Locate the cell with the specified text and output its (X, Y) center coordinate. 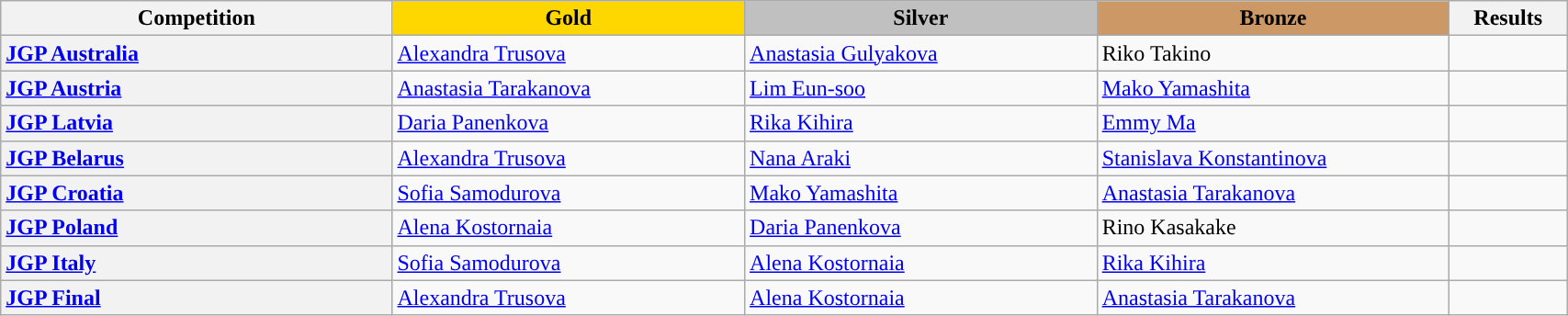
JGP Latvia (197, 123)
Lim Eun-soo (921, 88)
Nana Araki (921, 158)
Rino Kasakake (1273, 228)
Results (1508, 18)
Anastasia Gulyakova (921, 53)
JGP Croatia (197, 193)
JGP Poland (197, 228)
Gold (569, 18)
JGP Belarus (197, 158)
JGP Italy (197, 263)
Riko Takino (1273, 53)
JGP Australia (197, 53)
Silver (921, 18)
JGP Austria (197, 88)
Stanislava Konstantinova (1273, 158)
Bronze (1273, 18)
JGP Final (197, 298)
Competition (197, 18)
Emmy Ma (1273, 123)
